Extract the (x, y) coordinate from the center of the cell holding the provided text.  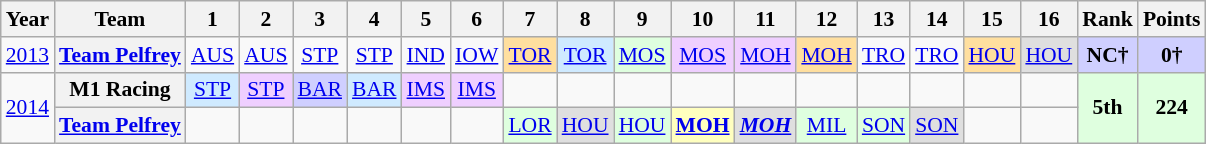
224 (1172, 108)
2014 (28, 108)
7 (530, 19)
IND (426, 55)
5th (1108, 108)
11 (766, 19)
15 (992, 19)
Year (28, 19)
LOR (530, 126)
16 (1048, 19)
4 (374, 19)
NC† (1108, 55)
IOW (476, 55)
9 (642, 19)
Team (120, 19)
8 (586, 19)
6 (476, 19)
Points (1172, 19)
3 (320, 19)
10 (702, 19)
13 (884, 19)
1 (212, 19)
2013 (28, 55)
5 (426, 19)
MIL (826, 126)
14 (936, 19)
Rank (1108, 19)
M1 Racing (120, 90)
2 (266, 19)
12 (826, 19)
0† (1172, 55)
